For the text-containing cell, return its midpoint in [X, Y] coordinate format. 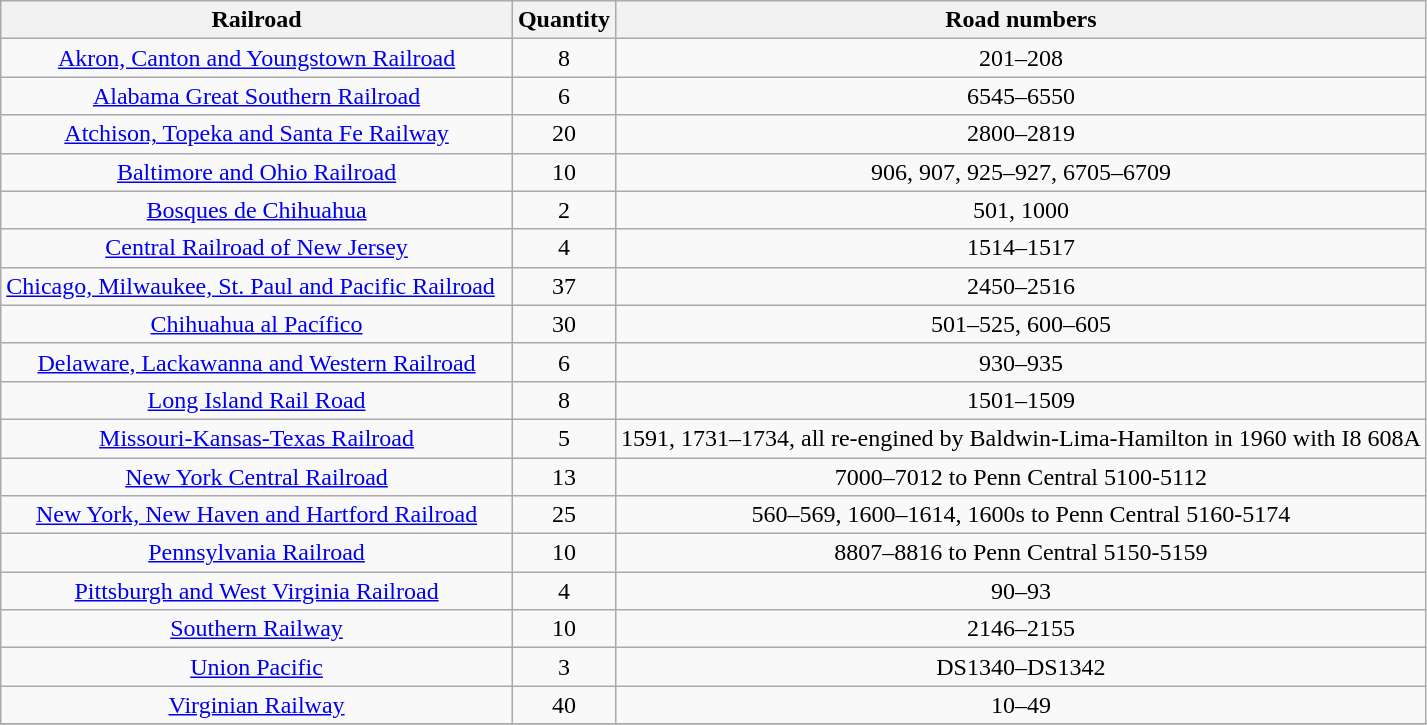
10–49 [1020, 705]
Road numbers [1020, 20]
Akron, Canton and Youngstown Railroad [257, 58]
560–569, 1600–1614, 1600s to Penn Central 5160-5174 [1020, 515]
New York Central Railroad [257, 477]
930–935 [1020, 362]
40 [564, 705]
2450–2516 [1020, 286]
501–525, 600–605 [1020, 324]
906, 907, 925–927, 6705–6709 [1020, 172]
1514–1517 [1020, 248]
1501–1509 [1020, 400]
1591, 1731–1734, all re-engined by Baldwin-Lima-Hamilton in 1960 with I8 608A [1020, 438]
Pennsylvania Railroad [257, 553]
Central Railroad of New Jersey [257, 248]
Bosques de Chihuahua [257, 210]
8807–8816 to Penn Central 5150-5159 [1020, 553]
201–208 [1020, 58]
Virginian Railway [257, 705]
501, 1000 [1020, 210]
7000–7012 to Penn Central 5100-5112 [1020, 477]
Long Island Rail Road [257, 400]
2 [564, 210]
37 [564, 286]
20 [564, 134]
Chihuahua al Pacífico [257, 324]
DS1340–DS1342 [1020, 667]
5 [564, 438]
3 [564, 667]
2146–2155 [1020, 629]
New York, New Haven and Hartford Railroad [257, 515]
Pittsburgh and West Virginia Railroad [257, 591]
Union Pacific [257, 667]
Chicago, Milwaukee, St. Paul and Pacific Railroad [257, 286]
90–93 [1020, 591]
Delaware, Lackawanna and Western Railroad [257, 362]
13 [564, 477]
Missouri-Kansas-Texas Railroad [257, 438]
6545–6550 [1020, 96]
Atchison, Topeka and Santa Fe Railway [257, 134]
25 [564, 515]
Railroad [257, 20]
Quantity [564, 20]
30 [564, 324]
2800–2819 [1020, 134]
Southern Railway [257, 629]
Alabama Great Southern Railroad [257, 96]
Baltimore and Ohio Railroad [257, 172]
